Determine the (X, Y) coordinate at the center of the cell enclosing the given text.  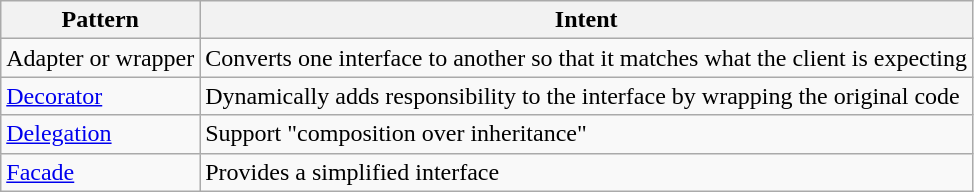
Decorator (100, 96)
Adapter or wrapper (100, 58)
Dynamically adds responsibility to the interface by wrapping the original code (586, 96)
Pattern (100, 20)
Support "composition over inheritance" (586, 134)
Provides a simplified interface (586, 172)
Converts one interface to another so that it matches what the client is expecting (586, 58)
Intent (586, 20)
Facade (100, 172)
Delegation (100, 134)
